Return the [X, Y] coordinate for the center point of the cell that contains the specified text.  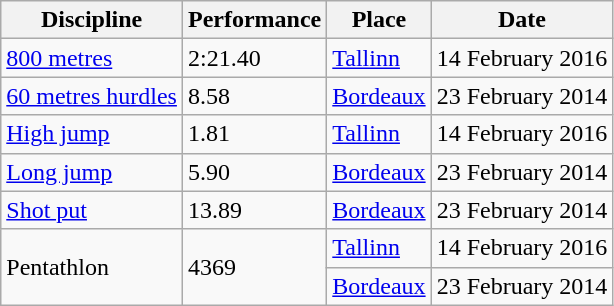
4369 [254, 267]
High jump [92, 134]
2:21.40 [254, 58]
Date [522, 20]
800 metres [92, 58]
1.81 [254, 134]
Shot put [92, 210]
Place [379, 20]
60 metres hurdles [92, 96]
Pentathlon [92, 267]
Performance [254, 20]
Discipline [92, 20]
13.89 [254, 210]
Long jump [92, 172]
8.58 [254, 96]
5.90 [254, 172]
